Return the (x, y) coordinate for the center point of the cell that contains the specified text.  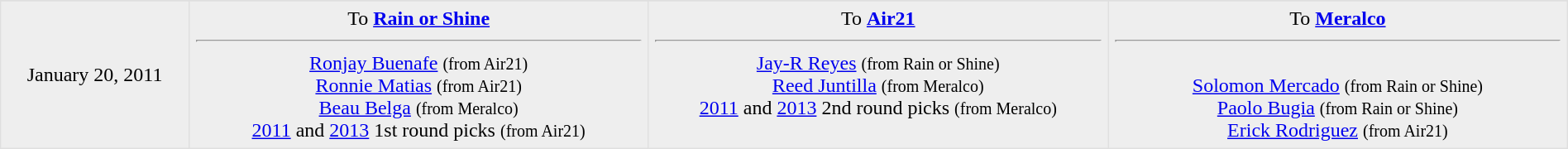
To MeralcoSolomon Mercado (from Rain or Shine) Paolo Bugia (from Rain or Shine) Erick Rodriguez (from Air21) (1338, 74)
January 20, 2011 (95, 74)
To Rain or ShineRonjay Buenafe (from Air21) Ronnie Matias (from Air21) Beau Belga (from Meralco) 2011 and 2013 1st round picks (from Air21) (418, 74)
To Air21Jay-R Reyes (from Rain or Shine) Reed Juntilla (from Meralco)2011 and 2013 2nd round picks (from Meralco) (878, 74)
